Locate the cell with the specified text and output its [X, Y] center coordinate. 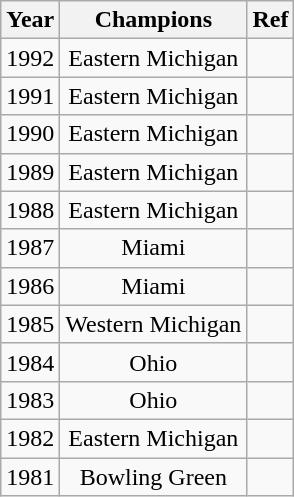
1984 [30, 362]
1989 [30, 172]
Champions [154, 20]
Ref [270, 20]
1992 [30, 58]
1988 [30, 210]
Western Michigan [154, 324]
1985 [30, 324]
1982 [30, 438]
Year [30, 20]
1983 [30, 400]
1986 [30, 286]
Bowling Green [154, 477]
1987 [30, 248]
1990 [30, 134]
1991 [30, 96]
1981 [30, 477]
